Locate the cell with the specified text and output its [X, Y] center coordinate. 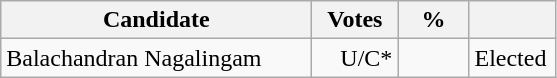
U/C* [355, 58]
Votes [355, 20]
Elected [512, 58]
% [434, 20]
Candidate [156, 20]
Balachandran Nagalingam [156, 58]
